Pinpoint the cell where the given text exists, returning its (x, y) midpoint coordinate. 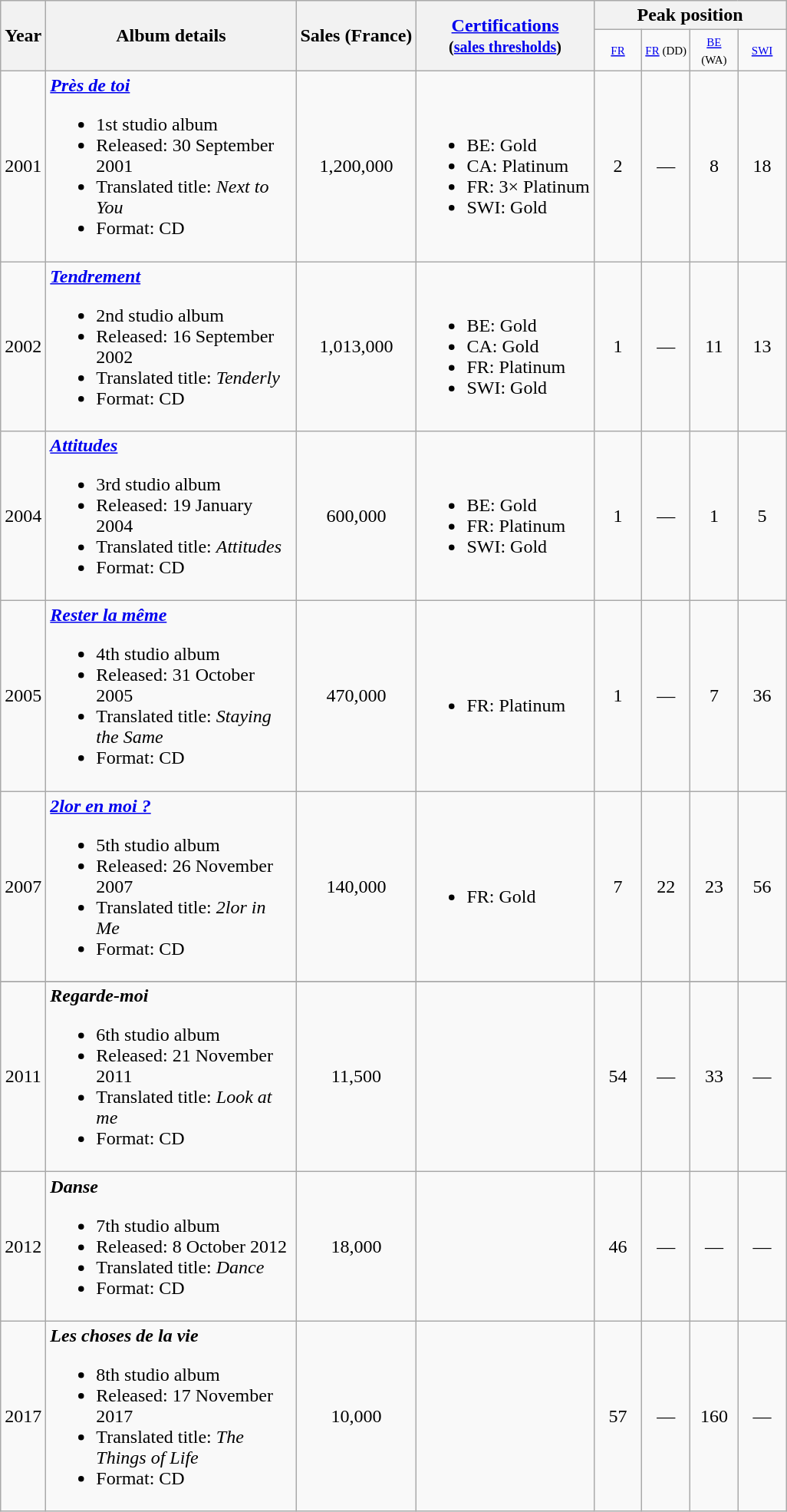
10,000 (356, 1416)
23 (715, 886)
600,000 (356, 516)
Peak position (690, 15)
46 (618, 1246)
13 (762, 347)
Les choses de la vie8th studio albumReleased: 17 November 2017Translated title: The Things of LifeFormat: CD (171, 1416)
2012 (23, 1246)
2007 (23, 886)
Danse7th studio albumReleased: 8 October 2012Translated title: DanceFormat: CD (171, 1246)
18,000 (356, 1246)
FR (DD) (666, 51)
22 (666, 886)
11 (715, 347)
470,000 (356, 696)
57 (618, 1416)
2005 (23, 696)
FR: Gold (505, 886)
Près de toi1st studio albumReleased: 30 September 2001Translated title: Next to YouFormat: CD (171, 166)
18 (762, 166)
1,013,000 (356, 347)
BE: GoldCA: PlatinumFR: 3× PlatinumSWI: Gold (505, 166)
56 (762, 886)
Year (23, 36)
FR: Platinum (505, 696)
Tendrement2nd studio albumReleased: 16 September 2002Translated title: TenderlyFormat: CD (171, 347)
BE (WA) (715, 51)
8 (715, 166)
Rester la même4th studio albumReleased: 31 October 2005Translated title: Staying the SameFormat: CD (171, 696)
2004 (23, 516)
2017 (23, 1416)
Album details (171, 36)
2 (618, 166)
2011 (23, 1077)
Regarde-moi6th studio albumReleased: 21 November 2011Translated title: Look at meFormat: CD (171, 1077)
2lor en moi ?5th studio albumReleased: 26 November 2007Translated title: 2lor in MeFormat: CD (171, 886)
2002 (23, 347)
BE: GoldCA: GoldFR: PlatinumSWI: Gold (505, 347)
1,200,000 (356, 166)
Sales (France) (356, 36)
Attitudes3rd studio albumReleased: 19 January 2004Translated title: AttitudesFormat: CD (171, 516)
FR (618, 51)
2001 (23, 166)
11,500 (356, 1077)
5 (762, 516)
33 (715, 1077)
BE: GoldFR: PlatinumSWI: Gold (505, 516)
36 (762, 696)
160 (715, 1416)
54 (618, 1077)
SWI (762, 51)
Certifications(sales thresholds) (505, 36)
140,000 (356, 886)
